Scan for the cell matching the given text and deliver its (X, Y) coordinate at center. 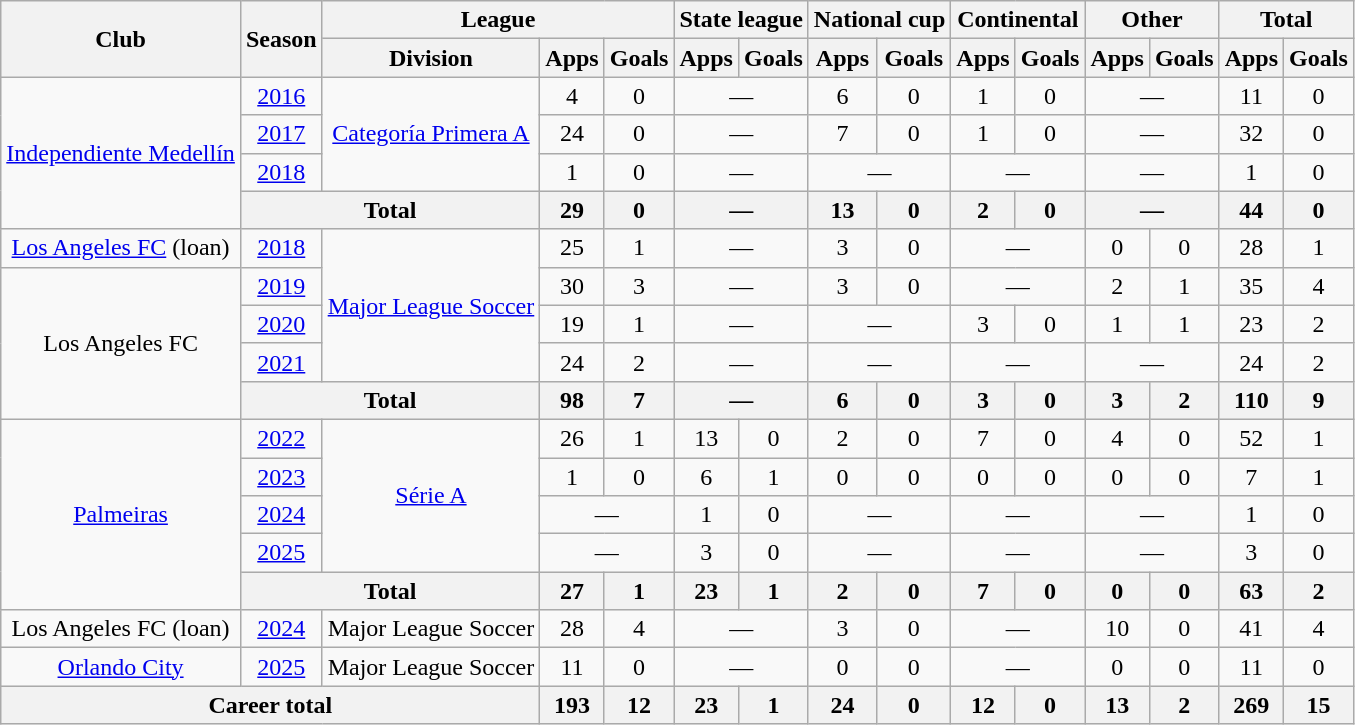
Season (281, 39)
2023 (281, 477)
Club (121, 39)
26 (572, 438)
63 (1251, 591)
27 (572, 591)
2022 (281, 438)
193 (572, 705)
44 (1251, 210)
10 (1117, 629)
Division (431, 58)
Other (1152, 20)
Los Angeles FC (121, 343)
32 (1251, 134)
15 (1319, 705)
2020 (281, 324)
30 (572, 286)
Independiente Medellín (121, 153)
25 (572, 248)
19 (572, 324)
Categoría Primera A (431, 134)
269 (1251, 705)
2021 (281, 362)
2019 (281, 286)
2017 (281, 134)
52 (1251, 438)
Palmeiras (121, 514)
State league (741, 20)
2016 (281, 96)
9 (1319, 400)
League (498, 20)
Continental (1018, 20)
Career total (270, 705)
National cup (879, 20)
41 (1251, 629)
110 (1251, 400)
35 (1251, 286)
Orlando City (121, 667)
98 (572, 400)
29 (572, 210)
Série A (431, 495)
